Capture the cell that displays the provided text and extract its [X, Y] central coordinate. 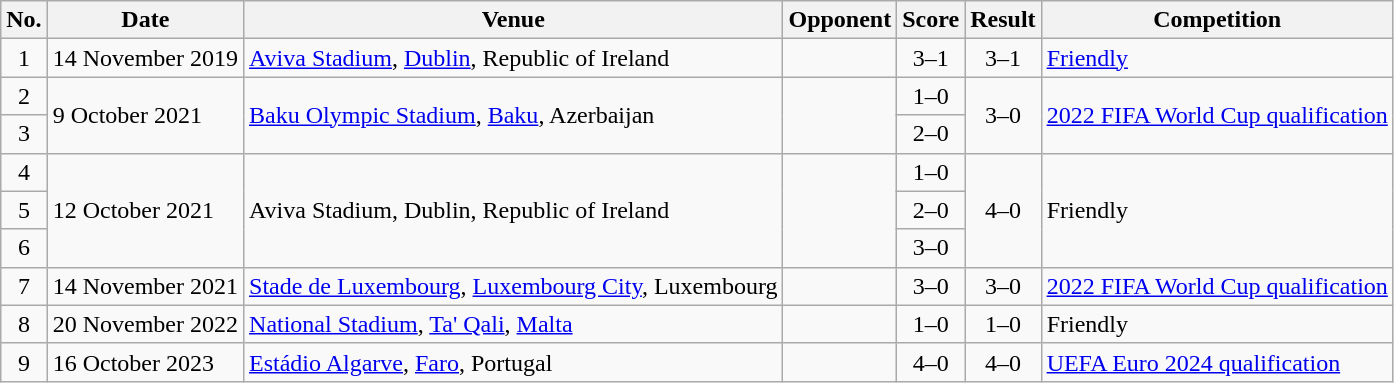
14 November 2019 [145, 58]
No. [24, 20]
4 [24, 172]
Opponent [840, 20]
Stade de Luxembourg, Luxembourg City, Luxembourg [514, 286]
Baku Olympic Stadium, Baku, Azerbaijan [514, 115]
Result [1003, 20]
UEFA Euro 2024 qualification [1217, 362]
National Stadium, Ta' Qali, Malta [514, 324]
8 [24, 324]
7 [24, 286]
9 [24, 362]
Venue [514, 20]
6 [24, 248]
Date [145, 20]
Competition [1217, 20]
9 October 2021 [145, 115]
1 [24, 58]
2 [24, 96]
Estádio Algarve, Faro, Portugal [514, 362]
Score [931, 20]
3 [24, 134]
12 October 2021 [145, 210]
5 [24, 210]
20 November 2022 [145, 324]
16 October 2023 [145, 362]
14 November 2021 [145, 286]
